Determine the (X, Y) coordinate at the center of the cell enclosing the given text.  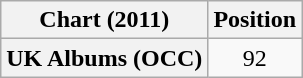
Position (255, 20)
92 (255, 58)
Chart (2011) (104, 20)
UK Albums (OCC) (104, 58)
